Find where the given text appears and provide that cell's center as [X, Y] coordinate. 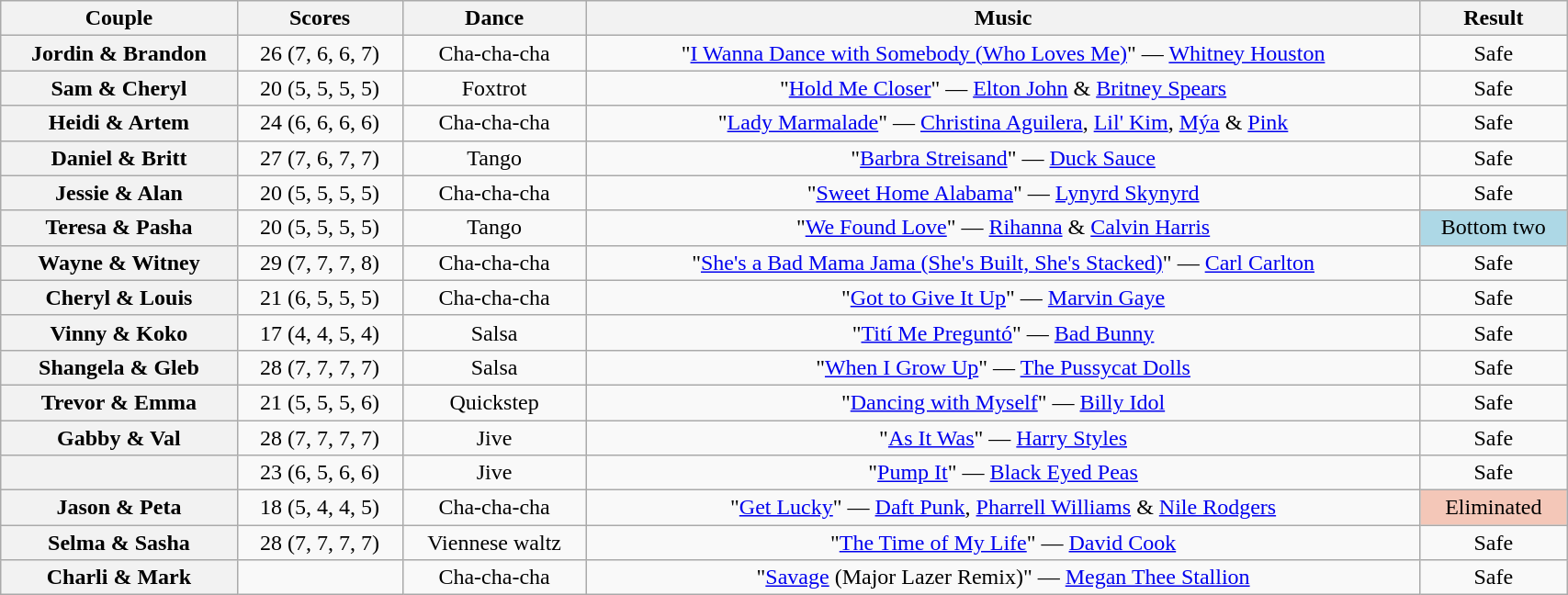
Trevor & Emma [119, 402]
"Get Lucky" — Daft Punk, Pharrell Williams & Nile Rodgers [1003, 508]
18 (5, 4, 4, 5) [320, 508]
Quickstep [494, 402]
Shangela & Gleb [119, 367]
21 (6, 5, 5, 5) [320, 297]
"Barbra Streisand" — Duck Sauce [1003, 158]
Jason & Peta [119, 508]
"Sweet Home Alabama" — Lynyrd Skynyrd [1003, 193]
Eliminated [1494, 508]
"I Wanna Dance with Somebody (Who Loves Me)" — Whitney Houston [1003, 53]
Daniel & Britt [119, 158]
Cheryl & Louis [119, 297]
Dance [494, 18]
Bottom two [1494, 228]
27 (7, 6, 7, 7) [320, 158]
Gabby & Val [119, 438]
Music [1003, 18]
29 (7, 7, 7, 8) [320, 263]
Foxtrot [494, 88]
Couple [119, 18]
"Lady Marmalade" — Christina Aguilera, Lil' Kim, Mýa & Pink [1003, 123]
17 (4, 4, 5, 4) [320, 332]
21 (5, 5, 5, 6) [320, 402]
Sam & Cheryl [119, 88]
"As It Was" — Harry Styles [1003, 438]
"Got to Give It Up" — Marvin Gaye [1003, 297]
"Hold Me Closer" — Elton John & Britney Spears [1003, 88]
"The Time of My Life" — David Cook [1003, 543]
Heidi & Artem [119, 123]
Charli & Mark [119, 578]
"Tití Me Preguntó" — Bad Bunny [1003, 332]
"Savage (Major Lazer Remix)" — Megan Thee Stallion [1003, 578]
"We Found Love" — Rihanna & Calvin Harris [1003, 228]
"Dancing with Myself" — Billy Idol [1003, 402]
24 (6, 6, 6, 6) [320, 123]
Scores [320, 18]
"Pump It" — Black Eyed Peas [1003, 473]
"When I Grow Up" — The Pussycat Dolls [1003, 367]
Vinny & Koko [119, 332]
Jessie & Alan [119, 193]
26 (7, 6, 6, 7) [320, 53]
Result [1494, 18]
Wayne & Witney [119, 263]
Selma & Sasha [119, 543]
23 (6, 5, 6, 6) [320, 473]
"She's a Bad Mama Jama (She's Built, She's Stacked)" — Carl Carlton [1003, 263]
Viennese waltz [494, 543]
Teresa & Pasha [119, 228]
Jordin & Brandon [119, 53]
